Determine the (x, y) coordinate at the center of the cell enclosing the given text.  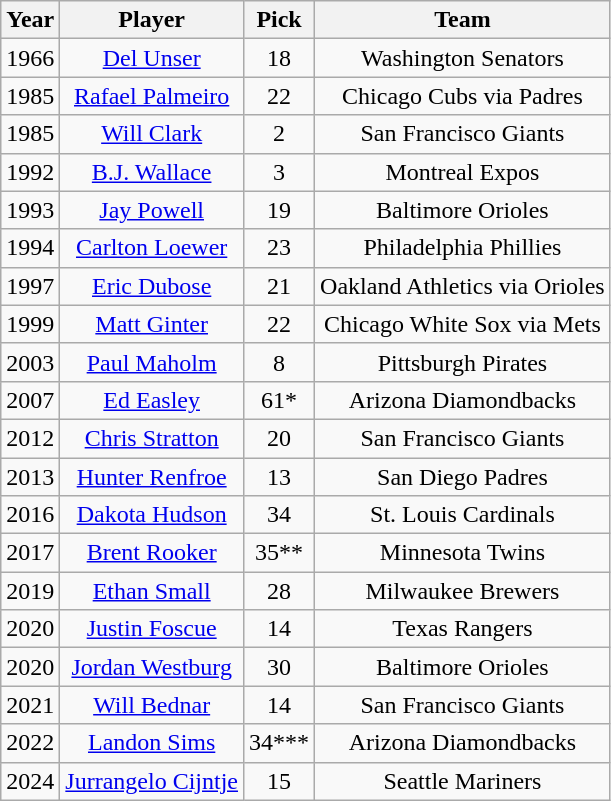
3 (280, 172)
15 (280, 781)
2013 (30, 477)
Washington Senators (463, 58)
1994 (30, 248)
Chicago White Sox via Mets (463, 324)
2016 (30, 515)
2 (280, 134)
2017 (30, 553)
Jay Powell (152, 210)
Seattle Mariners (463, 781)
23 (280, 248)
Minnesota Twins (463, 553)
Texas Rangers (463, 629)
Jordan Westburg (152, 667)
Philadelphia Phillies (463, 248)
Del Unser (152, 58)
Milwaukee Brewers (463, 591)
Landon Sims (152, 743)
Oakland Athletics via Orioles (463, 286)
San Diego Padres (463, 477)
Paul Maholm (152, 362)
Will Clark (152, 134)
19 (280, 210)
Pittsburgh Pirates (463, 362)
34*** (280, 743)
Hunter Renfroe (152, 477)
Chicago Cubs via Padres (463, 96)
2003 (30, 362)
Will Bednar (152, 705)
1966 (30, 58)
2024 (30, 781)
Justin Foscue (152, 629)
Matt Ginter (152, 324)
20 (280, 438)
61* (280, 400)
2019 (30, 591)
Eric Dubose (152, 286)
28 (280, 591)
34 (280, 515)
B.J. Wallace (152, 172)
Montreal Expos (463, 172)
18 (280, 58)
2012 (30, 438)
1999 (30, 324)
Rafael Palmeiro (152, 96)
2007 (30, 400)
St. Louis Cardinals (463, 515)
30 (280, 667)
1992 (30, 172)
2021 (30, 705)
Carlton Loewer (152, 248)
2022 (30, 743)
1993 (30, 210)
1997 (30, 286)
35** (280, 553)
Chris Stratton (152, 438)
Ed Easley (152, 400)
13 (280, 477)
Brent Rooker (152, 553)
Player (152, 20)
Ethan Small (152, 591)
Jurrangelo Cijntje (152, 781)
Pick (280, 20)
Year (30, 20)
21 (280, 286)
8 (280, 362)
Team (463, 20)
Dakota Hudson (152, 515)
